Identify which cell holds the provided text, then report its (X, Y) central coordinate. 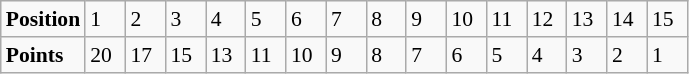
Position (43, 19)
17 (145, 55)
20 (105, 55)
Points (43, 55)
12 (547, 19)
14 (627, 19)
